For the text-containing cell, return its midpoint in (X, Y) coordinate format. 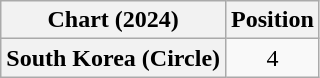
South Korea (Circle) (114, 58)
4 (273, 58)
Chart (2024) (114, 20)
Position (273, 20)
